Provide the [X, Y] coordinate of the cell's center where the given text is located.  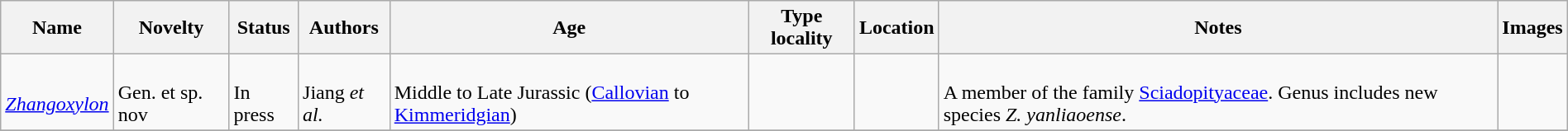
Novelty [171, 28]
Zhangoxylon [57, 92]
Name [57, 28]
Middle to Late Jurassic (Callovian to Kimmeridgian) [569, 92]
Gen. et sp. nov [171, 92]
Images [1532, 28]
In press [264, 92]
Status [264, 28]
Notes [1218, 28]
Type locality [801, 28]
Authors [344, 28]
Age [569, 28]
Jiang et al. [344, 92]
Location [896, 28]
A member of the family Sciadopityaceae. Genus includes new species Z. yanliaoense. [1218, 92]
